Locate the cell with the specified text and output its (x, y) center coordinate. 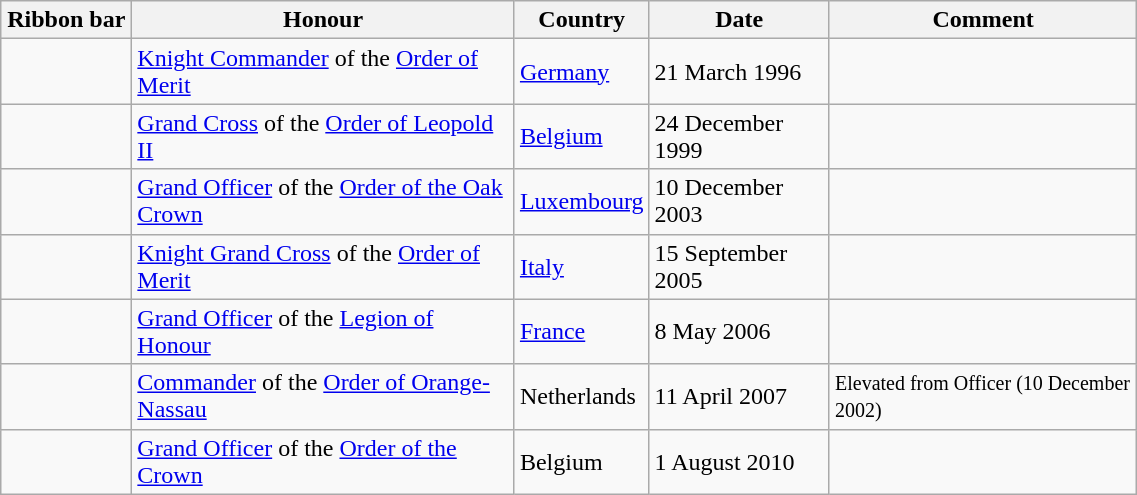
Knight Grand Cross of the Order of Merit (324, 266)
24 December 1999 (739, 136)
Country (582, 20)
Germany (582, 72)
Knight Commander of the Order of Merit (324, 72)
15 September 2005 (739, 266)
Grand Officer of the Legion of Honour (324, 332)
Grand Cross of the Order of Leopold II (324, 136)
Italy (582, 266)
Comment (982, 20)
Commander of the Order of Orange-Nassau (324, 396)
11 April 2007 (739, 396)
Elevated from Officer (10 December 2002) (982, 396)
Date (739, 20)
France (582, 332)
1 August 2010 (739, 462)
21 March 1996 (739, 72)
Ribbon bar (66, 20)
Grand Officer of the Order of the Crown (324, 462)
Grand Officer of the Order of the Oak Crown (324, 202)
10 December 2003 (739, 202)
Netherlands (582, 396)
Luxembourg (582, 202)
8 May 2006 (739, 332)
Honour (324, 20)
